Return (x, y) of the center of cell containing provided text 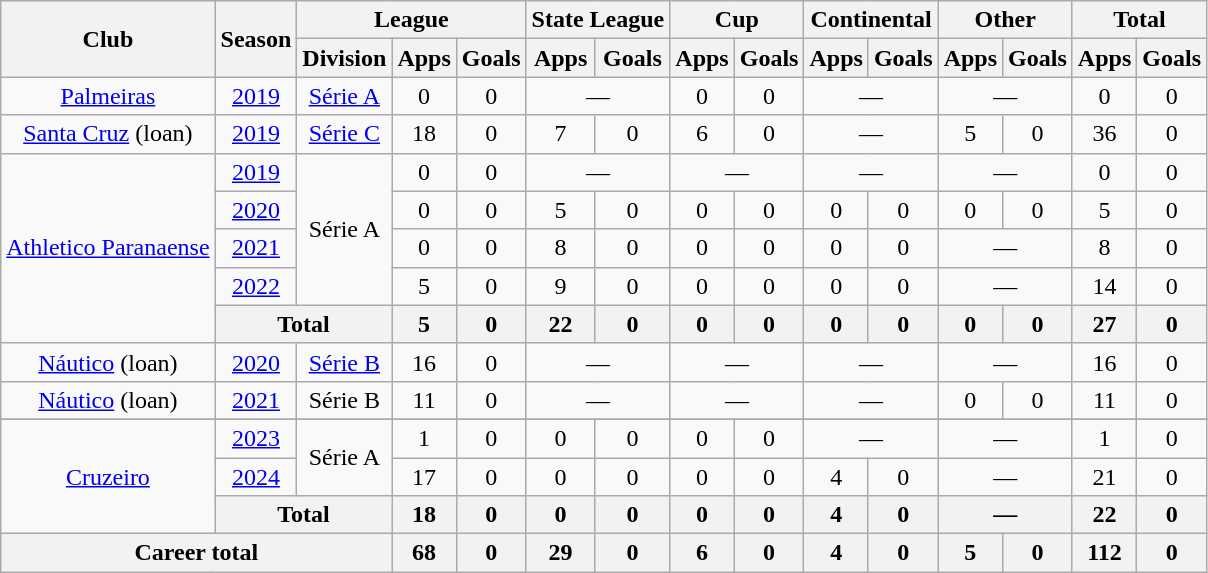
Continental (871, 20)
State League (598, 20)
Série C (344, 134)
Athletico Paranaense (108, 248)
Other (1005, 20)
Cruzeiro (108, 476)
14 (1104, 286)
36 (1104, 134)
21 (1104, 477)
2022 (256, 286)
Cup (737, 20)
27 (1104, 324)
Division (344, 58)
112 (1104, 553)
Palmeiras (108, 96)
17 (424, 477)
2024 (256, 477)
2023 (256, 438)
Career total (196, 553)
Season (256, 39)
7 (560, 134)
29 (560, 553)
68 (424, 553)
Santa Cruz (loan) (108, 134)
Club (108, 39)
9 (560, 286)
League (412, 20)
